Return the (X, Y) coordinate for the center point of the cell that contains the specified text.  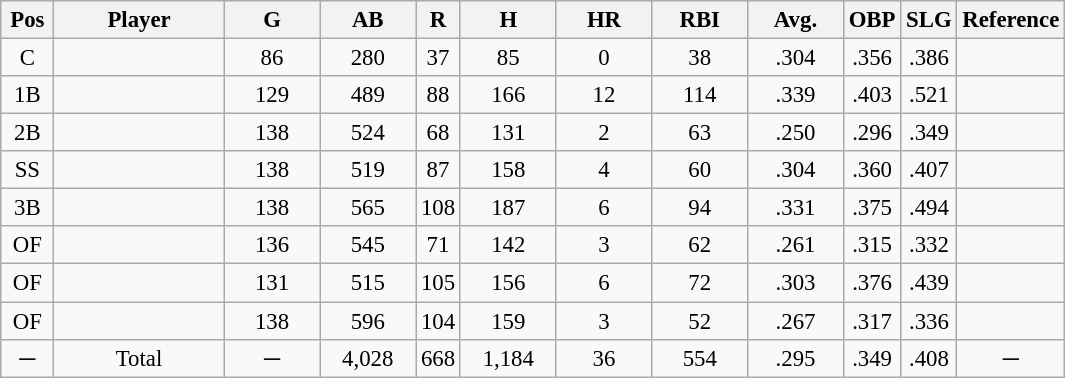
86 (272, 58)
159 (508, 321)
52 (700, 321)
.261 (796, 245)
.296 (872, 133)
156 (508, 283)
1B (28, 95)
136 (272, 245)
.407 (929, 170)
105 (438, 283)
G (272, 20)
SS (28, 170)
94 (700, 208)
129 (272, 95)
.315 (872, 245)
2 (604, 133)
4 (604, 170)
.494 (929, 208)
H (508, 20)
.332 (929, 245)
38 (700, 58)
OBP (872, 20)
565 (368, 208)
71 (438, 245)
166 (508, 95)
12 (604, 95)
0 (604, 58)
.295 (796, 358)
63 (700, 133)
37 (438, 58)
.439 (929, 283)
.356 (872, 58)
.317 (872, 321)
668 (438, 358)
RBI (700, 20)
.250 (796, 133)
187 (508, 208)
108 (438, 208)
2B (28, 133)
62 (700, 245)
524 (368, 133)
.336 (929, 321)
HR (604, 20)
R (438, 20)
36 (604, 358)
SLG (929, 20)
88 (438, 95)
.408 (929, 358)
280 (368, 58)
.375 (872, 208)
Pos (28, 20)
596 (368, 321)
Reference (1011, 20)
Avg. (796, 20)
.403 (872, 95)
.360 (872, 170)
C (28, 58)
85 (508, 58)
60 (700, 170)
158 (508, 170)
3B (28, 208)
104 (438, 321)
AB (368, 20)
.331 (796, 208)
.267 (796, 321)
.521 (929, 95)
.376 (872, 283)
515 (368, 283)
.386 (929, 58)
1,184 (508, 358)
545 (368, 245)
87 (438, 170)
519 (368, 170)
489 (368, 95)
68 (438, 133)
72 (700, 283)
Player (139, 20)
4,028 (368, 358)
142 (508, 245)
.303 (796, 283)
.339 (796, 95)
554 (700, 358)
Total (139, 358)
114 (700, 95)
